Determine the (X, Y) coordinate at the center of the cell enclosing the given text.  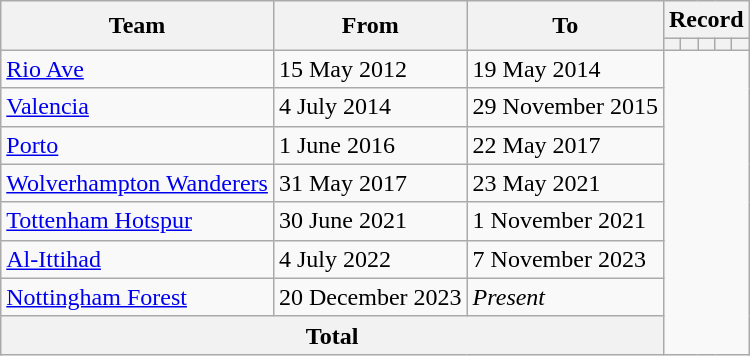
1 June 2016 (370, 145)
22 May 2017 (565, 145)
Porto (138, 145)
4 July 2022 (370, 259)
19 May 2014 (565, 69)
7 November 2023 (565, 259)
Rio Ave (138, 69)
4 July 2014 (370, 107)
Total (332, 335)
Valencia (138, 107)
31 May 2017 (370, 183)
Tottenham Hotspur (138, 221)
20 December 2023 (370, 297)
Al-Ittihad (138, 259)
1 November 2021 (565, 221)
Team (138, 26)
Nottingham Forest (138, 297)
Present (565, 297)
23 May 2021 (565, 183)
To (565, 26)
Wolverhampton Wanderers (138, 183)
15 May 2012 (370, 69)
Record (706, 20)
30 June 2021 (370, 221)
29 November 2015 (565, 107)
From (370, 26)
